Find where the given text appears and provide that cell's center as (x, y) coordinate. 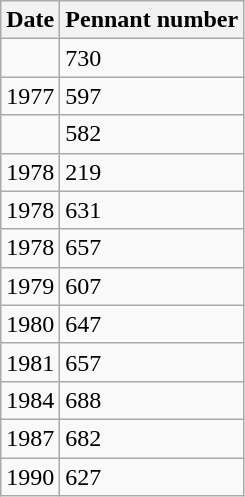
1984 (30, 400)
Pennant number (152, 20)
607 (152, 286)
1987 (30, 438)
682 (152, 438)
1977 (30, 96)
1981 (30, 362)
1990 (30, 477)
730 (152, 58)
627 (152, 477)
631 (152, 210)
647 (152, 324)
597 (152, 96)
1979 (30, 286)
1980 (30, 324)
219 (152, 172)
Date (30, 20)
688 (152, 400)
582 (152, 134)
